Extract the (X, Y) coordinate from the center of the cell holding the provided text.  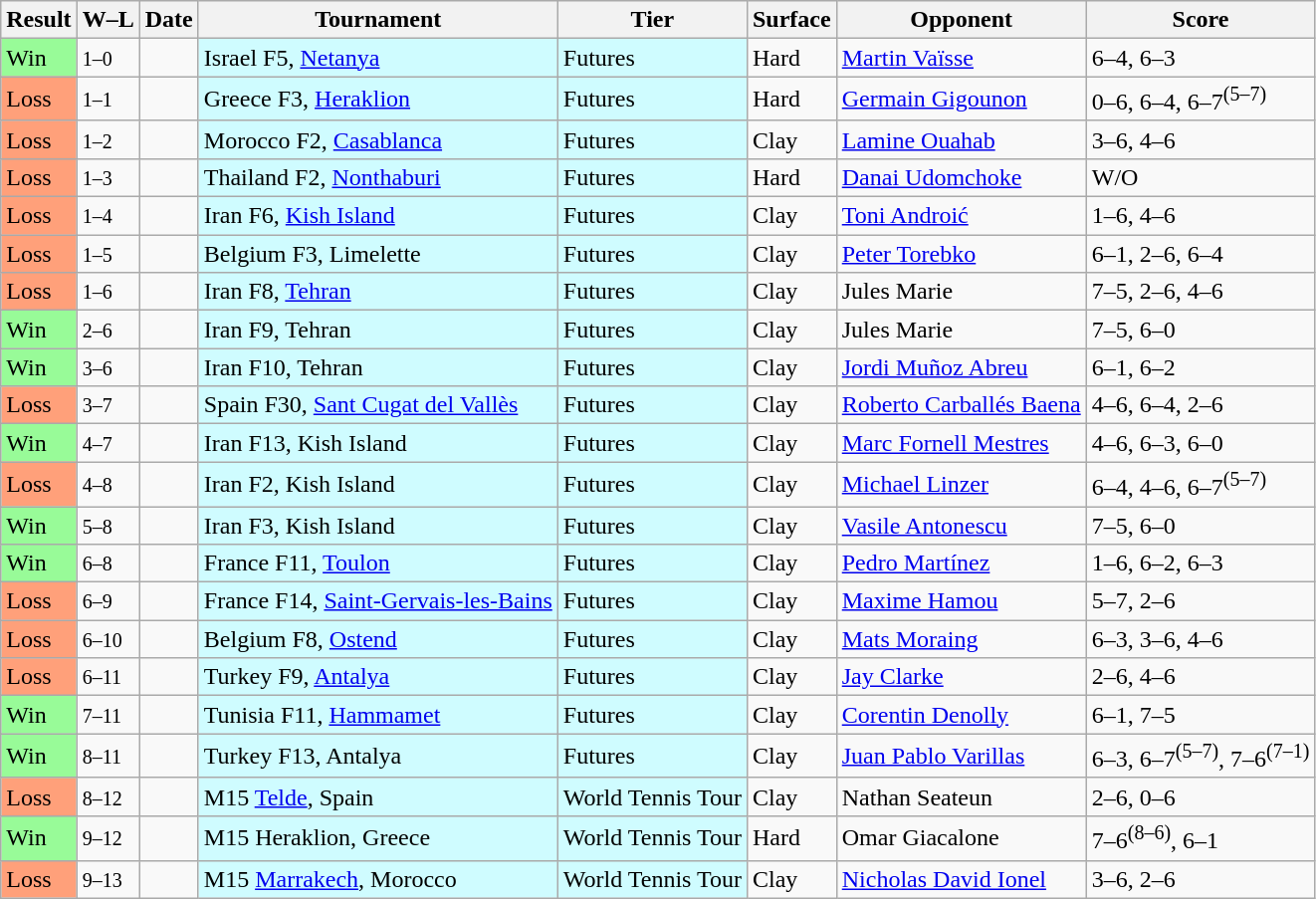
Lamine Ouahab (962, 139)
6–11 (108, 677)
1–6, 6–2, 6–3 (1201, 563)
3–6 (108, 367)
Iran F6, Kish Island (378, 216)
Maxime Hamou (962, 601)
Belgium F3, Limelette (378, 254)
Belgium F8, Ostend (378, 639)
W–L (108, 20)
Spain F30, Sant Cugat del Vallès (378, 405)
6–4, 6–3 (1201, 58)
7–11 (108, 715)
1–6, 4–6 (1201, 216)
8–12 (108, 796)
1–0 (108, 58)
1–2 (108, 139)
M15 Marrakech, Morocco (378, 879)
6–1, 6–2 (1201, 367)
Result (39, 20)
Iran F10, Tehran (378, 367)
1–4 (108, 216)
Pedro Martínez (962, 563)
9–12 (108, 838)
Germain Gigounon (962, 100)
3–6, 4–6 (1201, 139)
6–3, 3–6, 4–6 (1201, 639)
6–1, 2–6, 6–4 (1201, 254)
2–6, 0–6 (1201, 796)
3–7 (108, 405)
Jordi Muñoz Abreu (962, 367)
Opponent (962, 20)
Nathan Seateun (962, 796)
3–6, 2–6 (1201, 879)
1–5 (108, 254)
Tournament (378, 20)
W/O (1201, 177)
Vasile Antonescu (962, 526)
1–1 (108, 100)
Jay Clarke (962, 677)
Surface (791, 20)
4–6, 6–4, 2–6 (1201, 405)
6–1, 7–5 (1201, 715)
7–6(8–6), 6–1 (1201, 838)
Turkey F13, Antalya (378, 757)
Peter Torebko (962, 254)
France F14, Saint-Gervais-les-Bains (378, 601)
Israel F5, Netanya (378, 58)
4–8 (108, 484)
Iran F8, Tehran (378, 292)
1–6 (108, 292)
6–4, 4–6, 6–7(5–7) (1201, 484)
2–6 (108, 330)
6–9 (108, 601)
Omar Giacalone (962, 838)
Danai Udomchoke (962, 177)
6–3, 6–7(5–7), 7–6(7–1) (1201, 757)
9–13 (108, 879)
Juan Pablo Varillas (962, 757)
7–5, 2–6, 4–6 (1201, 292)
Date (169, 20)
6–8 (108, 563)
M15 Heraklion, Greece (378, 838)
Greece F3, Heraklion (378, 100)
Iran F9, Tehran (378, 330)
4–6, 6–3, 6–0 (1201, 443)
1–3 (108, 177)
4–7 (108, 443)
Morocco F2, Casablanca (378, 139)
Michael Linzer (962, 484)
Toni Androić (962, 216)
Iran F13, Kish Island (378, 443)
Nicholas David Ionel (962, 879)
Tunisia F11, Hammamet (378, 715)
Tier (652, 20)
Roberto Carballés Baena (962, 405)
5–7, 2–6 (1201, 601)
0–6, 6–4, 6–7(5–7) (1201, 100)
Turkey F9, Antalya (378, 677)
Martin Vaïsse (962, 58)
Marc Fornell Mestres (962, 443)
M15 Telde, Spain (378, 796)
Iran F2, Kish Island (378, 484)
6–10 (108, 639)
Thailand F2, Nonthaburi (378, 177)
Iran F3, Kish Island (378, 526)
Mats Moraing (962, 639)
Score (1201, 20)
5–8 (108, 526)
2–6, 4–6 (1201, 677)
France F11, Toulon (378, 563)
Corentin Denolly (962, 715)
8–11 (108, 757)
